Detect which cell encompasses the target text, then output its [X, Y] center coordinate. 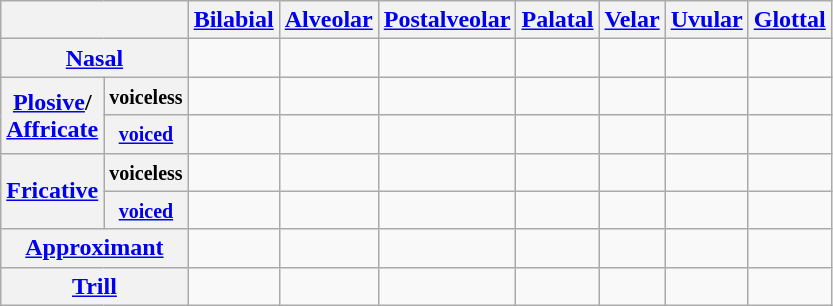
Uvular [706, 20]
Trill [94, 286]
Bilabial [234, 20]
Plosive/Affricate [52, 115]
Palatal [558, 20]
Alveolar [328, 20]
Velar [632, 20]
Approximant [94, 248]
Glottal [790, 20]
Nasal [94, 58]
Postalveolar [447, 20]
Fricative [52, 191]
